Capture the cell that displays the provided text and extract its [x, y] central coordinate. 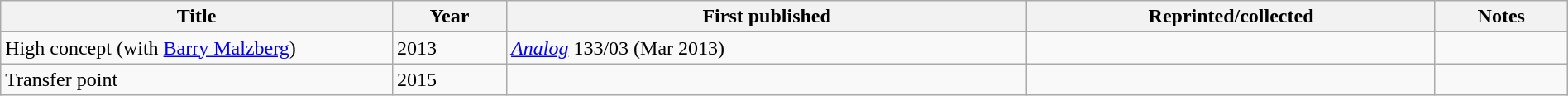
Reprinted/collected [1231, 17]
Year [449, 17]
2015 [449, 79]
Transfer point [197, 79]
Title [197, 17]
Notes [1501, 17]
First published [767, 17]
High concept (with Barry Malzberg) [197, 48]
Analog 133/03 (Mar 2013) [767, 48]
2013 [449, 48]
